Output the [x, y] coordinate of the center of the cell containing the given text.  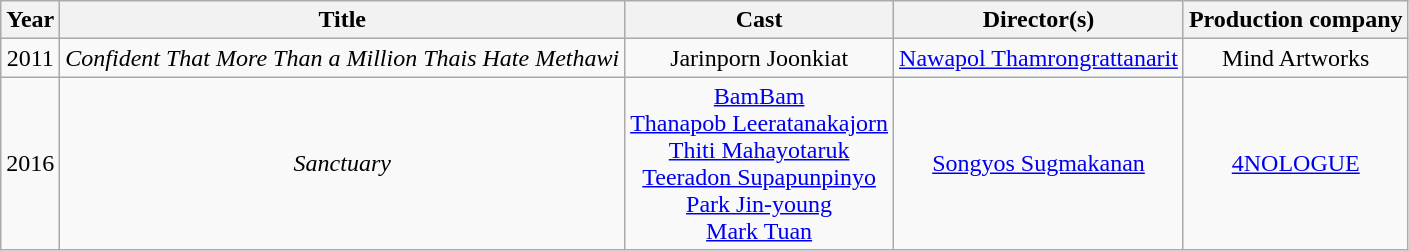
Director(s) [1039, 20]
Jarinporn Joonkiat [760, 58]
Nawapol Thamrongrattanarit [1039, 58]
2016 [30, 164]
Sanctuary [342, 164]
Title [342, 20]
Confident That More Than a Million Thais Hate Methawi [342, 58]
BamBam Thanapob Leeratanakajorn Thiti Mahayotaruk Teeradon Supapunpinyo Park Jin-young Mark Tuan [760, 164]
Cast [760, 20]
Mind Artworks [1296, 58]
Songyos Sugmakanan [1039, 164]
Production company [1296, 20]
2011 [30, 58]
4NOLOGUE [1296, 164]
Year [30, 20]
